From the cell containing the given text, extract its center point as [x, y] coordinate. 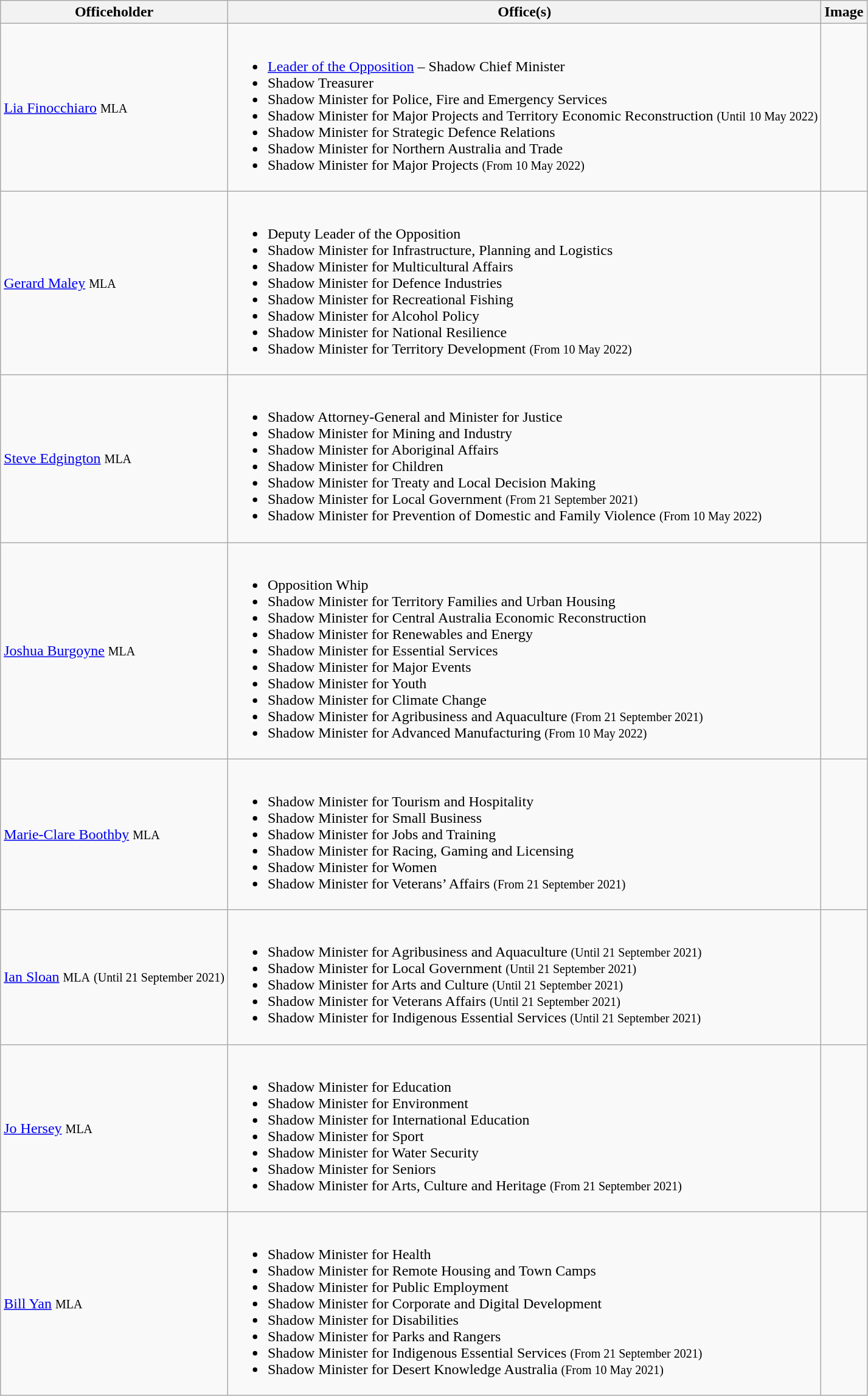
Ian Sloan MLA (Until 21 September 2021) [114, 977]
Joshua Burgoyne MLA [114, 651]
Office(s) [524, 12]
Jo Hersey MLA [114, 1128]
Image [844, 12]
Steve Edgington MLA [114, 459]
Bill Yan MLA [114, 1304]
Officeholder [114, 12]
Gerard Maley MLA [114, 283]
Marie-Clare Boothby MLA [114, 834]
Lia Finocchiaro MLA [114, 107]
